Determine the (X, Y) coordinate at the center of the cell enclosing the given text.  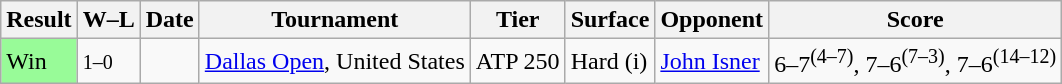
6–7(4–7), 7–6(7–3), 7–6(14–12) (916, 62)
Dallas Open, United States (334, 62)
Surface (610, 20)
Win (39, 62)
1–0 (108, 62)
Hard (i) (610, 62)
Date (170, 20)
W–L (108, 20)
ATP 250 (518, 62)
Result (39, 20)
John Isner (712, 62)
Opponent (712, 20)
Score (916, 20)
Tier (518, 20)
Tournament (334, 20)
